Capture the cell that displays the provided text and extract its (x, y) central coordinate. 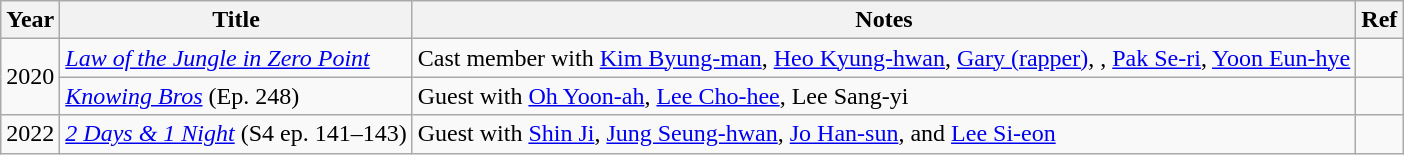
Cast member with Kim Byung-man, Heo Kyung-hwan, Gary (rapper), , Pak Se-ri, Yoon Eun-hye (884, 58)
Notes (884, 20)
2022 (30, 134)
Knowing Bros (Ep. 248) (236, 96)
Guest with Shin Ji, Jung Seung-hwan, Jo Han-sun, and Lee Si-eon (884, 134)
Year (30, 20)
Guest with Oh Yoon-ah, Lee Cho-hee, Lee Sang-yi (884, 96)
2 Days & 1 Night (S4 ep. 141–143) (236, 134)
Ref (1380, 20)
Title (236, 20)
2020 (30, 77)
Law of the Jungle in Zero Point (236, 58)
